Find where the given text appears and provide that cell's center as (x, y) coordinate. 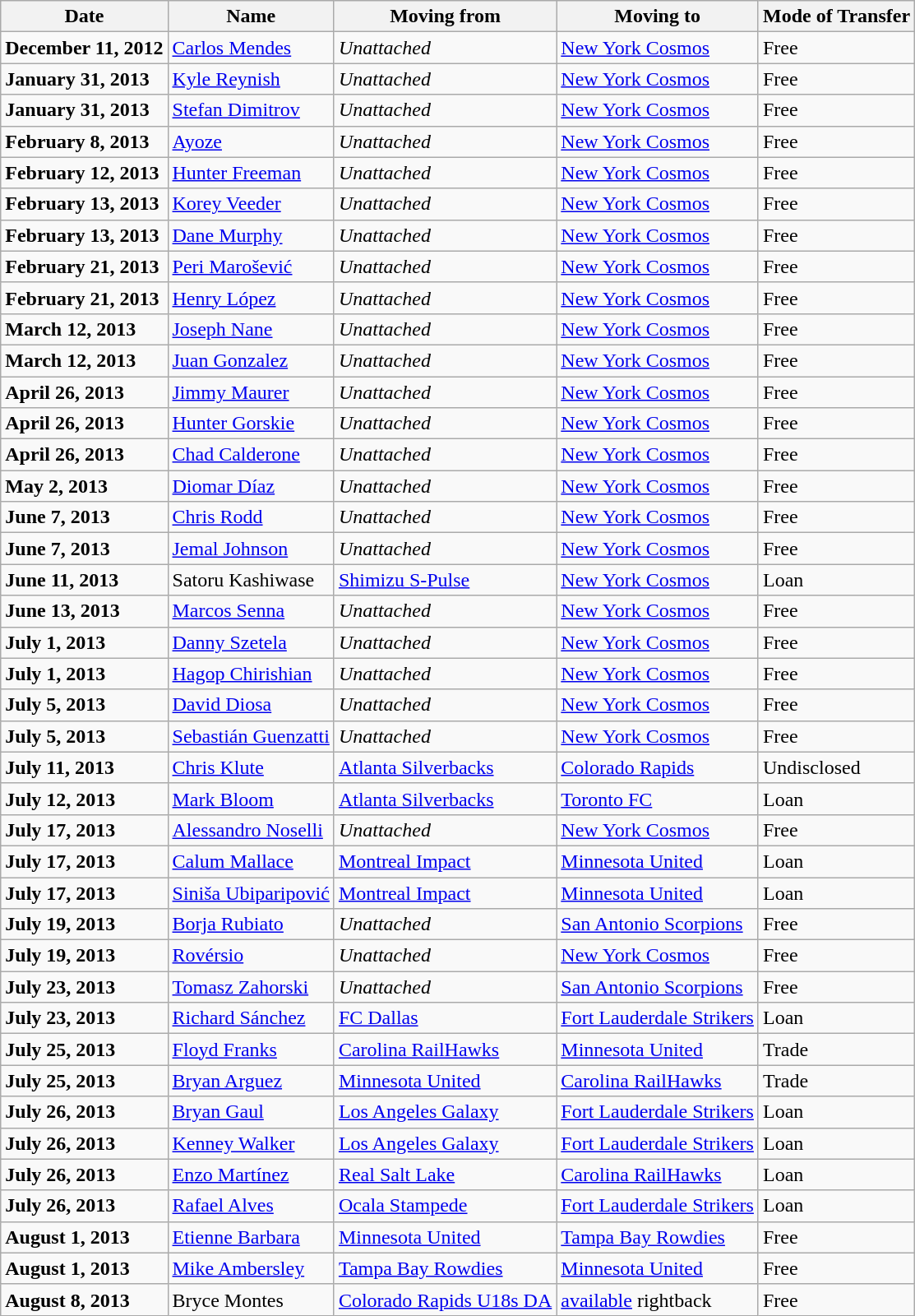
Kenney Walker (251, 1143)
Name (251, 16)
Satoru Kashiwase (251, 580)
Juan Gonzalez (251, 360)
Real Salt Lake (445, 1175)
July 11, 2013 (84, 767)
Ayoze (251, 141)
Jimmy Maurer (251, 392)
Floyd Franks (251, 1050)
Korey Veeder (251, 204)
Enzo Martínez (251, 1175)
Siniša Ubiparipović (251, 892)
David Diosa (251, 705)
December 11, 2012 (84, 48)
Peri Marošević (251, 266)
Joseph Nane (251, 329)
Danny Szetela (251, 642)
Moving to (658, 16)
June 13, 2013 (84, 611)
Chad Calderone (251, 455)
Undisclosed (836, 767)
Sebastián Guenzatti (251, 736)
Bryce Montes (251, 1300)
Carlos Mendes (251, 48)
Henry López (251, 298)
August 8, 2013 (84, 1300)
Jemal Johnson (251, 549)
Calum Mallace (251, 861)
Bryan Gaul (251, 1112)
Chris Rodd (251, 517)
Chris Klute (251, 767)
Shimizu S-Pulse (445, 580)
February 12, 2013 (84, 173)
Etienne Barbara (251, 1237)
Hagop Chirishian (251, 674)
Bryan Arguez (251, 1081)
Ocala Stampede (445, 1206)
May 2, 2013 (84, 486)
Stefan Dimitrov (251, 110)
Rafael Alves (251, 1206)
Richard Sánchez (251, 1018)
Date (84, 16)
Mike Ambersley (251, 1268)
February 8, 2013 (84, 141)
Toronto FC (658, 799)
Borja Rubiato (251, 924)
July 12, 2013 (84, 799)
June 11, 2013 (84, 580)
available rightback (658, 1300)
Rovérsio (251, 956)
Colorado Rapids U18s DA (445, 1300)
Alessandro Noselli (251, 830)
Hunter Gorskie (251, 424)
Tomasz Zahorski (251, 987)
FC Dallas (445, 1018)
Mark Bloom (251, 799)
Mode of Transfer (836, 16)
Moving from (445, 16)
Hunter Freeman (251, 173)
Kyle Reynish (251, 79)
Diomar Díaz (251, 486)
Colorado Rapids (658, 767)
Dane Murphy (251, 235)
Marcos Senna (251, 611)
